Output the [X, Y] coordinate of the center of the cell containing the given text.  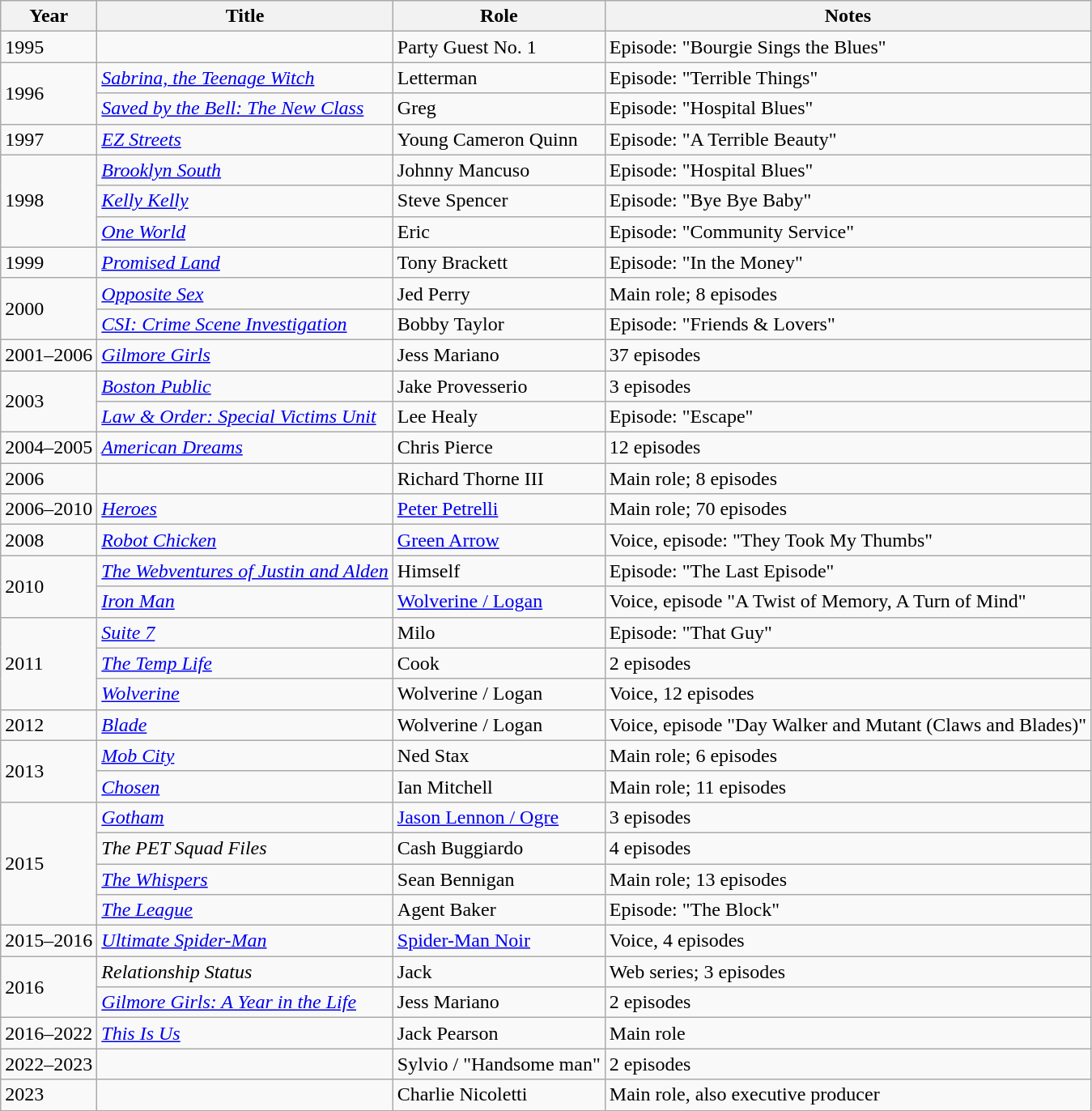
Voice, 12 episodes [848, 694]
2008 [49, 540]
Episode: "Community Service" [848, 232]
Sean Bennigan [499, 879]
Iron Man [244, 602]
Sylvio / "Handsome man" [499, 1064]
Jake Provesserio [499, 386]
Robot Chicken [244, 540]
Gotham [244, 817]
Ian Mitchell [499, 786]
Saved by the Bell: The New Class [244, 109]
Episode: "Bourgie Sings the Blues" [848, 47]
Year [49, 16]
Green Arrow [499, 540]
2006–2010 [49, 509]
Episode: "Bye Bye Baby" [848, 201]
The Webventures of Justin and Alden [244, 571]
Episode: "The Last Episode" [848, 571]
Lee Healy [499, 417]
1998 [49, 201]
Cook [499, 663]
Voice, 4 episodes [848, 941]
Charlie Nicoletti [499, 1095]
Voice, episode: "They Took My Thumbs" [848, 540]
Letterman [499, 78]
Role [499, 16]
Heroes [244, 509]
CSI: Crime Scene Investigation [244, 324]
2015–2016 [49, 941]
1996 [49, 93]
2015 [49, 863]
Episode: "That Guy" [848, 632]
Jed Perry [499, 293]
Agent Baker [499, 910]
Episode: "Terrible Things" [848, 78]
Chosen [244, 786]
Chris Pierce [499, 448]
Main role [848, 1033]
Tony Brackett [499, 262]
2011 [49, 663]
Young Cameron Quinn [499, 139]
Main role; 11 episodes [848, 786]
Party Guest No. 1 [499, 47]
2004–2005 [49, 448]
The Whispers [244, 879]
Wolverine [244, 694]
Boston Public [244, 386]
Blade [244, 725]
Gilmore Girls: A Year in the Life [244, 1002]
Mob City [244, 756]
Richard Thorne III [499, 479]
American Dreams [244, 448]
Jason Lennon / Ogre [499, 817]
Relationship Status [244, 972]
Milo [499, 632]
Main role; 6 episodes [848, 756]
Main role, also executive producer [848, 1095]
2010 [49, 586]
12 episodes [848, 448]
Jack Pearson [499, 1033]
2016 [49, 987]
Ultimate Spider-Man [244, 941]
Jack [499, 972]
Promised Land [244, 262]
Bobby Taylor [499, 324]
2016–2022 [49, 1033]
Sabrina, the Teenage Witch [244, 78]
Episode: "In the Money" [848, 262]
Brooklyn South [244, 170]
2013 [49, 771]
2003 [49, 402]
2022–2023 [49, 1064]
Notes [848, 16]
2000 [49, 309]
1995 [49, 47]
Web series; 3 episodes [848, 972]
Johnny Mancuso [499, 170]
Voice, episode "Day Walker and Mutant (Claws and Blades)" [848, 725]
2012 [49, 725]
Law & Order: Special Victims Unit [244, 417]
2001–2006 [49, 355]
Voice, episode "A Twist of Memory, A Turn of Mind" [848, 602]
Ned Stax [499, 756]
Opposite Sex [244, 293]
EZ Streets [244, 139]
Steve Spencer [499, 201]
Peter Petrelli [499, 509]
Episode: "Friends & Lovers" [848, 324]
Title [244, 16]
Main role; 13 episodes [848, 879]
Eric [499, 232]
Episode: "The Block" [848, 910]
1997 [49, 139]
Kelly Kelly [244, 201]
Cash Buggiardo [499, 848]
Gilmore Girls [244, 355]
Greg [499, 109]
One World [244, 232]
Himself [499, 571]
37 episodes [848, 355]
The League [244, 910]
Suite 7 [244, 632]
1999 [49, 262]
2006 [49, 479]
Episode: "Escape" [848, 417]
4 episodes [848, 848]
Main role; 70 episodes [848, 509]
Spider-Man Noir [499, 941]
This Is Us [244, 1033]
The PET Squad Files [244, 848]
The Temp Life [244, 663]
Episode: "A Terrible Beauty" [848, 139]
2023 [49, 1095]
